Output the [x, y] coordinate of the center of the cell containing the given text.  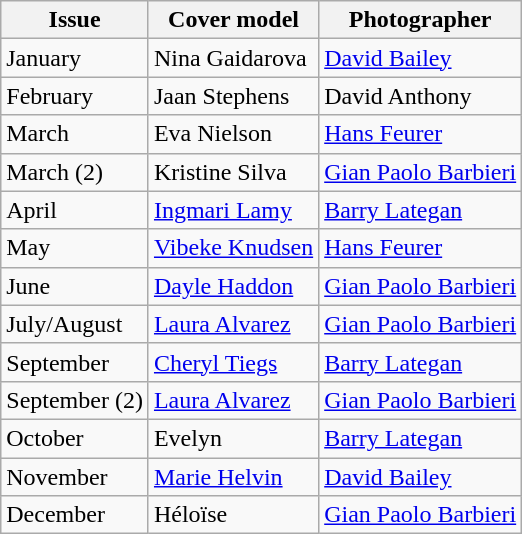
June [75, 286]
Marie Helvin [233, 477]
Cheryl Tiegs [233, 362]
March (2) [75, 172]
May [75, 248]
Dayle Haddon [233, 286]
Photographer [420, 20]
Cover model [233, 20]
March [75, 134]
Nina Gaidarova [233, 58]
February [75, 96]
November [75, 477]
September [75, 362]
Héloïse [233, 515]
Issue [75, 20]
Vibeke Knudsen [233, 248]
October [75, 438]
Jaan Stephens [233, 96]
April [75, 210]
January [75, 58]
December [75, 515]
David Anthony [420, 96]
Eva Nielson [233, 134]
Evelyn [233, 438]
Ingmari Lamy [233, 210]
Kristine Silva [233, 172]
July/August [75, 324]
September (2) [75, 400]
